Scan for the cell matching the given text and deliver its (x, y) coordinate at center. 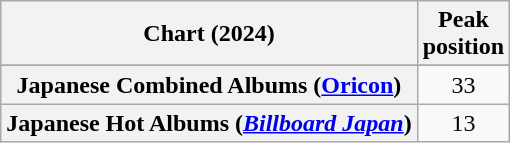
13 (463, 123)
Japanese Hot Albums (Billboard Japan) (209, 123)
Peakposition (463, 34)
33 (463, 85)
Chart (2024) (209, 34)
Japanese Combined Albums (Oricon) (209, 85)
